Provide the (X, Y) coordinate of the cell's center where the given text is located.  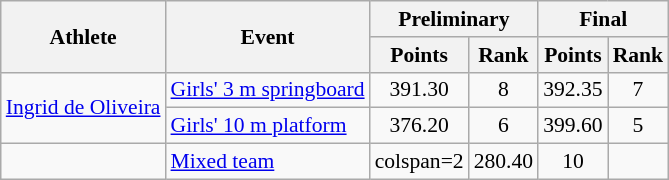
Event (268, 36)
Girls' 3 m springboard (268, 90)
Final (603, 19)
280.40 (504, 162)
Athlete (84, 36)
392.35 (572, 90)
6 (504, 126)
Mixed team (268, 162)
Ingrid de Oliveira (84, 108)
colspan=2 (420, 162)
8 (504, 90)
Preliminary (454, 19)
399.60 (572, 126)
376.20 (420, 126)
7 (638, 90)
Girls' 10 m platform (268, 126)
10 (572, 162)
391.30 (420, 90)
5 (638, 126)
